Output the (X, Y) coordinate of the center of the cell containing the given text.  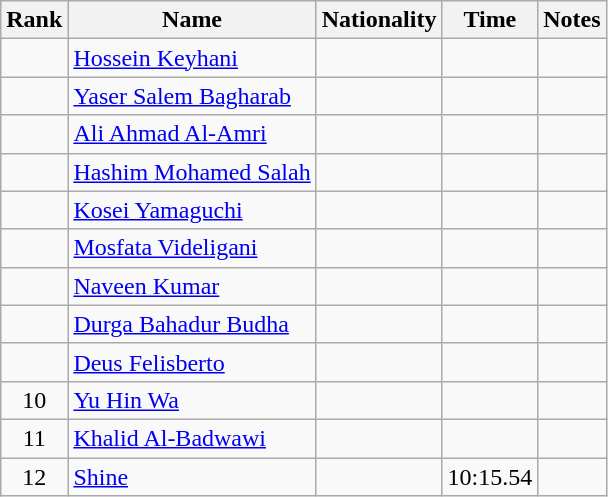
10 (34, 400)
11 (34, 438)
Khalid Al-Badwawi (192, 438)
Yu Hin Wa (192, 400)
Time (490, 20)
Deus Felisberto (192, 362)
Kosei Yamaguchi (192, 210)
Hossein Keyhani (192, 58)
Name (192, 20)
Hashim Mohamed Salah (192, 172)
Nationality (379, 20)
10:15.54 (490, 477)
Mosfata Videligani (192, 248)
Durga Bahadur Budha (192, 324)
Yaser Salem Bagharab (192, 96)
Naveen Kumar (192, 286)
Notes (572, 20)
Rank (34, 20)
12 (34, 477)
Ali Ahmad Al-Amri (192, 134)
Shine (192, 477)
